Scan for the cell matching the given text and deliver its [x, y] coordinate at center. 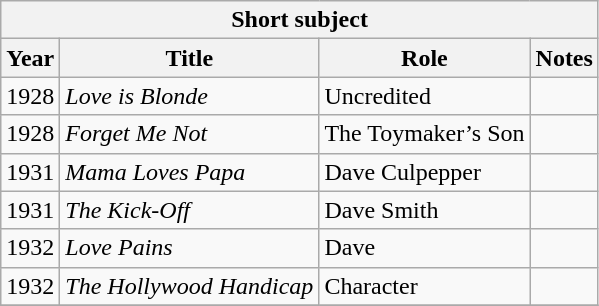
Mama Loves Papa [190, 172]
Year [30, 58]
Role [424, 58]
Dave Culpepper [424, 172]
Short subject [300, 20]
Notes [564, 58]
Dave [424, 248]
Uncredited [424, 96]
Love is Blonde [190, 96]
The Kick-Off [190, 210]
Title [190, 58]
Character [424, 286]
Dave Smith [424, 210]
Love Pains [190, 248]
The Hollywood Handicap [190, 286]
Forget Me Not [190, 134]
The Toymaker’s Son [424, 134]
